Identify which cell holds the provided text, then report its [X, Y] central coordinate. 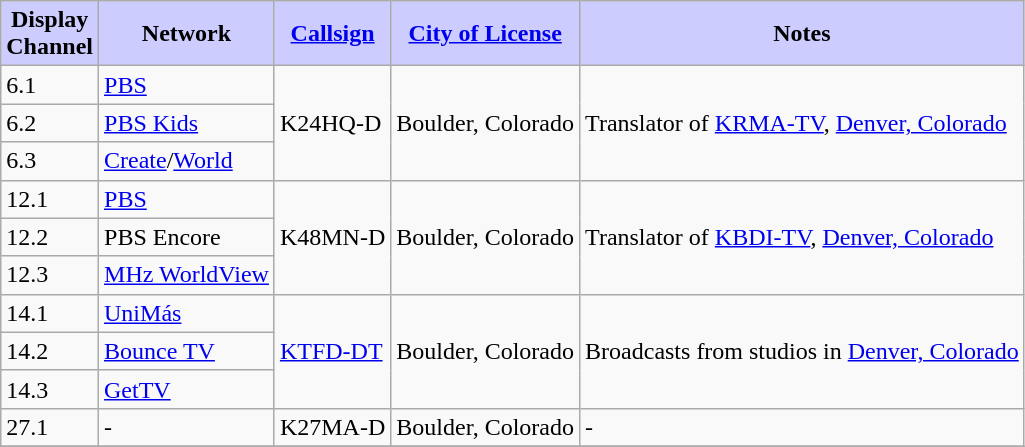
6.2 [50, 123]
Callsign [332, 34]
UniMás [187, 313]
14.1 [50, 313]
6.1 [50, 85]
K48MN-D [332, 237]
14.3 [50, 389]
KTFD-DT [332, 351]
14.2 [50, 351]
6.3 [50, 161]
12.3 [50, 275]
PBS Encore [187, 237]
DisplayChannel [50, 34]
Translator of KBDI-TV, Denver, Colorado [802, 237]
K27MA-D [332, 427]
Network [187, 34]
27.1 [50, 427]
City of License [486, 34]
Notes [802, 34]
Create/World [187, 161]
Translator of KRMA-TV, Denver, Colorado [802, 123]
GetTV [187, 389]
Bounce TV [187, 351]
PBS Kids [187, 123]
Broadcasts from studios in Denver, Colorado [802, 351]
12.2 [50, 237]
12.1 [50, 199]
MHz WorldView [187, 275]
K24HQ-D [332, 123]
